Identify which cell holds the provided text, then report its (x, y) central coordinate. 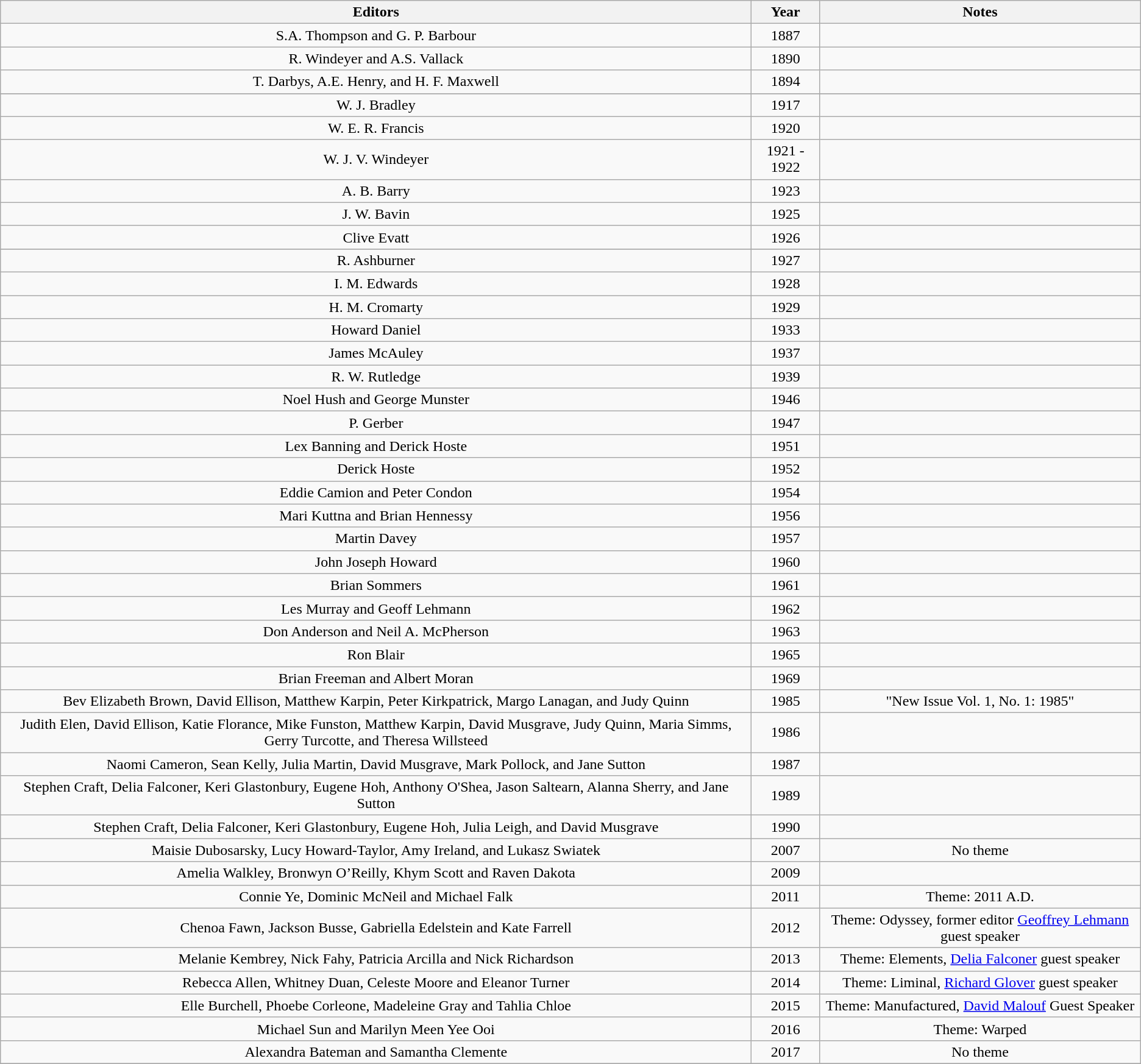
Stephen Craft, Delia Falconer, Keri Glastonbury, Eugene Hoh, Julia Leigh, and David Musgrave (376, 827)
S.A. Thompson and G. P. Barbour (376, 35)
1946 (786, 400)
1985 (786, 701)
Theme: Manufactured, David Malouf Guest Speaker (980, 1005)
1962 (786, 608)
Brian Freeman and Albert Moran (376, 678)
2017 (786, 1052)
1923 (786, 191)
2012 (786, 927)
1921 - 1922 (786, 160)
Editors (376, 12)
Theme: Odyssey, former editor Geoffrey Lehmann guest speaker (980, 927)
Theme: 2011 A.D. (980, 896)
Naomi Cameron, Sean Kelly, Julia Martin, David Musgrave, Mark Pollock, and Jane Sutton (376, 764)
1990 (786, 827)
1989 (786, 796)
Bev Elizabeth Brown, David Ellison, Matthew Karpin, Peter Kirkpatrick, Margo Lanagan, and Judy Quinn (376, 701)
James McAuley (376, 353)
2014 (786, 982)
Noel Hush and George Munster (376, 400)
Les Murray and Geoff Lehmann (376, 608)
H. M. Cromarty (376, 307)
1933 (786, 330)
Don Anderson and Neil A. McPherson (376, 631)
1887 (786, 35)
Theme: Warped (980, 1029)
Theme: Liminal, Richard Glover guest speaker (980, 982)
1957 (786, 539)
Chenoa Fawn, Jackson Busse, Gabriella Edelstein and Kate Farrell (376, 927)
1927 (786, 260)
1937 (786, 353)
Howard Daniel (376, 330)
1960 (786, 562)
1928 (786, 283)
Connie Ye, Dominic McNeil and Michael Falk (376, 896)
Theme: Elements, Delia Falconer guest speaker (980, 959)
1917 (786, 105)
2015 (786, 1005)
2011 (786, 896)
W. E. R. Francis (376, 128)
1929 (786, 307)
Michael Sun and Marilyn Meen Yee Ooi (376, 1029)
John Joseph Howard (376, 562)
1969 (786, 678)
1956 (786, 516)
Ron Blair (376, 654)
Brian Sommers (376, 585)
R. W. Rutledge (376, 377)
Notes (980, 12)
Martin Davey (376, 539)
T. Darbys, A.E. Henry, and H. F. Maxwell (376, 82)
2007 (786, 850)
Stephen Craft, Delia Falconer, Keri Glastonbury, Eugene Hoh, Anthony O'Shea, Jason Saltearn, Alanna Sherry, and Jane Sutton (376, 796)
1894 (786, 82)
1920 (786, 128)
1952 (786, 469)
P. Gerber (376, 423)
W. J. Bradley (376, 105)
Amelia Walkley, Bronwyn O’Reilly, Khym Scott and Raven Dakota (376, 873)
Year (786, 12)
1961 (786, 585)
1954 (786, 492)
1951 (786, 446)
"New Issue Vol. 1, No. 1: 1985" (980, 701)
Rebecca Allen, Whitney Duan, Celeste Moore and Eleanor Turner (376, 982)
Derick Hoste (376, 469)
W. J. V. Windeyer (376, 160)
I. M. Edwards (376, 283)
1890 (786, 59)
Melanie Kembrey, Nick Fahy, Patricia Arcilla and Nick Richardson (376, 959)
Maisie Dubosarsky, Lucy Howard-Taylor, Amy Ireland, and Lukasz Swiatek (376, 850)
1925 (786, 214)
Alexandra Bateman and Samantha Clemente (376, 1052)
Mari Kuttna and Brian Hennessy (376, 516)
1926 (786, 237)
1947 (786, 423)
1963 (786, 631)
Elle Burchell, Phoebe Corleone, Madeleine Gray and Tahlia Chloe (376, 1005)
R. Windeyer and A.S. Vallack (376, 59)
Clive Evatt (376, 237)
J. W. Bavin (376, 214)
A. B. Barry (376, 191)
R. Ashburner (376, 260)
2009 (786, 873)
1986 (786, 732)
2016 (786, 1029)
1987 (786, 764)
2013 (786, 959)
Lex Banning and Derick Hoste (376, 446)
Eddie Camion and Peter Condon (376, 492)
1965 (786, 654)
1939 (786, 377)
